Find where the given text appears and provide that cell's center as (X, Y) coordinate. 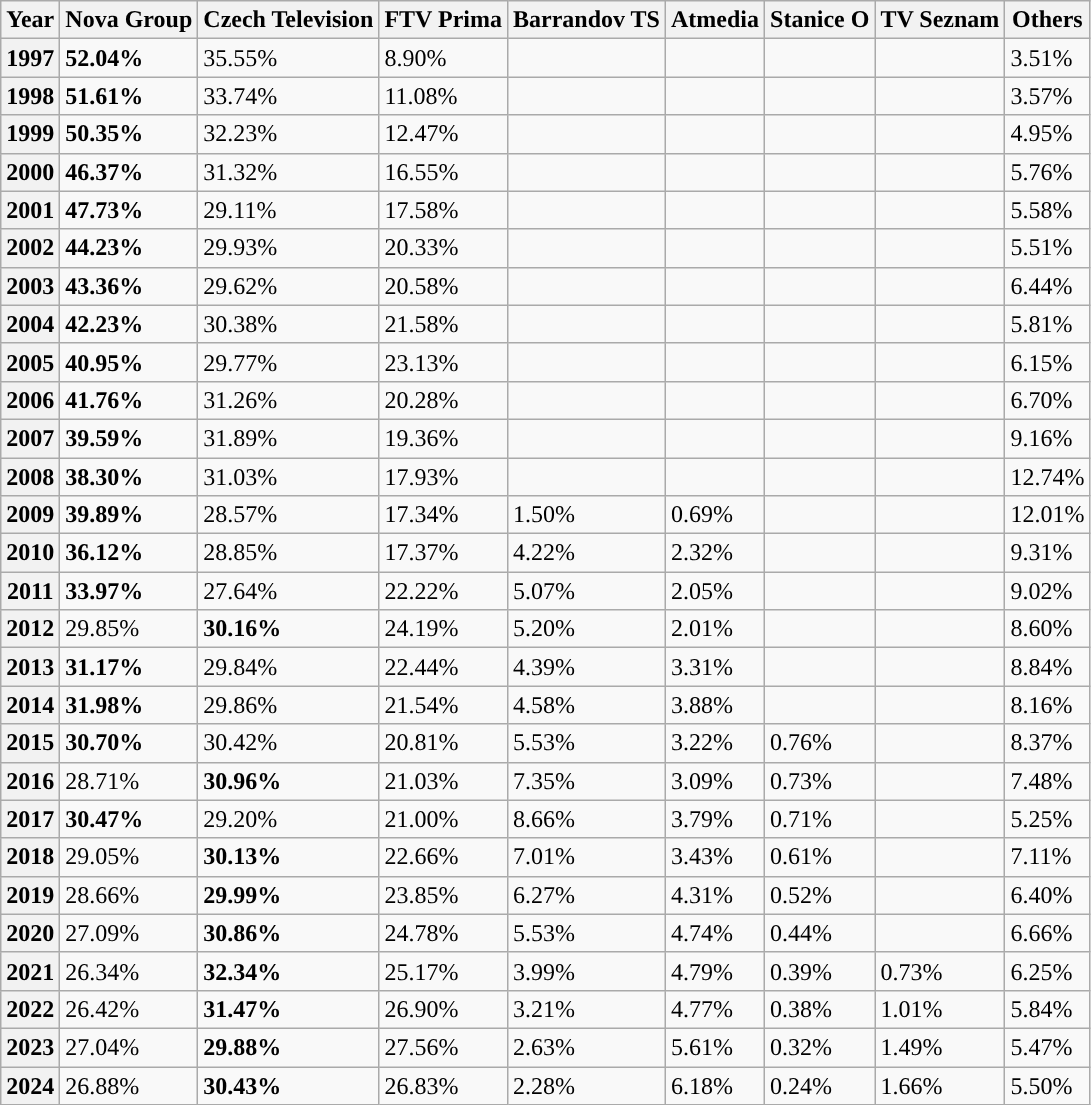
28.57% (288, 515)
30.16% (288, 629)
3.09% (714, 781)
6.70% (1048, 400)
25.17% (444, 971)
6.40% (1048, 895)
2015 (30, 743)
22.44% (444, 667)
8.60% (1048, 629)
2012 (30, 629)
52.04% (129, 58)
33.74% (288, 96)
Czech Television (288, 20)
1999 (30, 134)
36.12% (129, 553)
5.20% (586, 629)
2.63% (586, 1047)
40.95% (129, 362)
4.74% (714, 933)
21.03% (444, 781)
31.98% (129, 705)
19.36% (444, 438)
2009 (30, 515)
3.57% (1048, 96)
1.49% (940, 1047)
5.47% (1048, 1047)
6.25% (1048, 971)
2002 (30, 248)
23.85% (444, 895)
5.50% (1048, 1085)
FTV Prima (444, 20)
2017 (30, 819)
43.36% (129, 286)
29.86% (288, 705)
24.19% (444, 629)
28.66% (129, 895)
5.07% (586, 591)
2004 (30, 324)
26.34% (129, 971)
2001 (30, 210)
17.34% (444, 515)
2013 (30, 667)
33.97% (129, 591)
0.71% (820, 819)
32.23% (288, 134)
30.86% (288, 933)
2007 (30, 438)
0.69% (714, 515)
2021 (30, 971)
1.66% (940, 1085)
0.24% (820, 1085)
1998 (30, 96)
30.13% (288, 857)
4.58% (586, 705)
2008 (30, 477)
30.96% (288, 781)
3.21% (586, 1009)
12.74% (1048, 477)
31.47% (288, 1009)
3.88% (714, 705)
2023 (30, 1047)
Nova Group (129, 20)
27.64% (288, 591)
7.48% (1048, 781)
9.02% (1048, 591)
26.83% (444, 1085)
2024 (30, 1085)
2016 (30, 781)
8.16% (1048, 705)
2014 (30, 705)
1.01% (940, 1009)
6.15% (1048, 362)
29.11% (288, 210)
5.81% (1048, 324)
30.70% (129, 743)
2011 (30, 591)
2005 (30, 362)
TV Seznam (940, 20)
32.34% (288, 971)
4.77% (714, 1009)
2018 (30, 857)
35.55% (288, 58)
8.66% (586, 819)
1997 (30, 58)
44.23% (129, 248)
0.38% (820, 1009)
2003 (30, 286)
Barrandov TS (586, 20)
6.18% (714, 1085)
46.37% (129, 172)
24.78% (444, 933)
41.76% (129, 400)
12.01% (1048, 515)
8.90% (444, 58)
31.17% (129, 667)
29.77% (288, 362)
5.58% (1048, 210)
3.51% (1048, 58)
7.35% (586, 781)
42.23% (129, 324)
29.99% (288, 895)
28.71% (129, 781)
29.62% (288, 286)
27.56% (444, 1047)
2000 (30, 172)
3.99% (586, 971)
11.08% (444, 96)
Stanice O (820, 20)
30.47% (129, 819)
22.22% (444, 591)
4.95% (1048, 134)
6.27% (586, 895)
7.11% (1048, 857)
26.90% (444, 1009)
5.25% (1048, 819)
29.20% (288, 819)
21.58% (444, 324)
29.85% (129, 629)
6.44% (1048, 286)
30.43% (288, 1085)
8.84% (1048, 667)
27.04% (129, 1047)
26.42% (129, 1009)
47.73% (129, 210)
9.16% (1048, 438)
20.33% (444, 248)
0.39% (820, 971)
4.39% (586, 667)
6.66% (1048, 933)
2019 (30, 895)
38.30% (129, 477)
Year (30, 20)
23.13% (444, 362)
0.61% (820, 857)
3.22% (714, 743)
5.61% (714, 1047)
22.66% (444, 857)
Others (1048, 20)
29.93% (288, 248)
5.84% (1048, 1009)
2.05% (714, 591)
39.59% (129, 438)
28.85% (288, 553)
29.05% (129, 857)
0.32% (820, 1047)
4.22% (586, 553)
20.81% (444, 743)
27.09% (129, 933)
0.52% (820, 895)
17.37% (444, 553)
2.01% (714, 629)
29.88% (288, 1047)
2.32% (714, 553)
9.31% (1048, 553)
7.01% (586, 857)
20.58% (444, 286)
17.58% (444, 210)
8.37% (1048, 743)
26.88% (129, 1085)
21.00% (444, 819)
4.79% (714, 971)
17.93% (444, 477)
31.03% (288, 477)
Atmedia (714, 20)
0.44% (820, 933)
3.79% (714, 819)
31.32% (288, 172)
21.54% (444, 705)
20.28% (444, 400)
31.89% (288, 438)
31.26% (288, 400)
0.76% (820, 743)
2006 (30, 400)
39.89% (129, 515)
5.76% (1048, 172)
12.47% (444, 134)
50.35% (129, 134)
30.38% (288, 324)
2010 (30, 553)
29.84% (288, 667)
1.50% (586, 515)
2020 (30, 933)
5.51% (1048, 248)
3.43% (714, 857)
51.61% (129, 96)
2.28% (586, 1085)
3.31% (714, 667)
16.55% (444, 172)
2022 (30, 1009)
30.42% (288, 743)
4.31% (714, 895)
